Scan for the cell matching the given text and deliver its (x, y) coordinate at center. 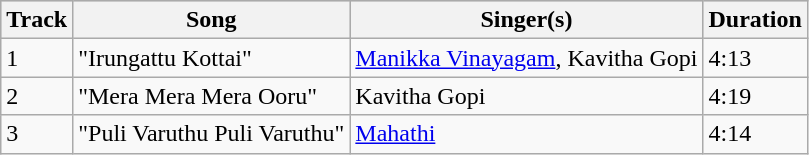
4:19 (755, 96)
4:14 (755, 134)
1 (37, 58)
Song (212, 20)
Kavitha Gopi (526, 96)
"Mera Mera Mera Ooru" (212, 96)
Singer(s) (526, 20)
Mahathi (526, 134)
4:13 (755, 58)
2 (37, 96)
Track (37, 20)
Duration (755, 20)
"Irungattu Kottai" (212, 58)
"Puli Varuthu Puli Varuthu" (212, 134)
Manikka Vinayagam, Kavitha Gopi (526, 58)
3 (37, 134)
